Extract the (X, Y) coordinate from the center of the cell holding the provided text.  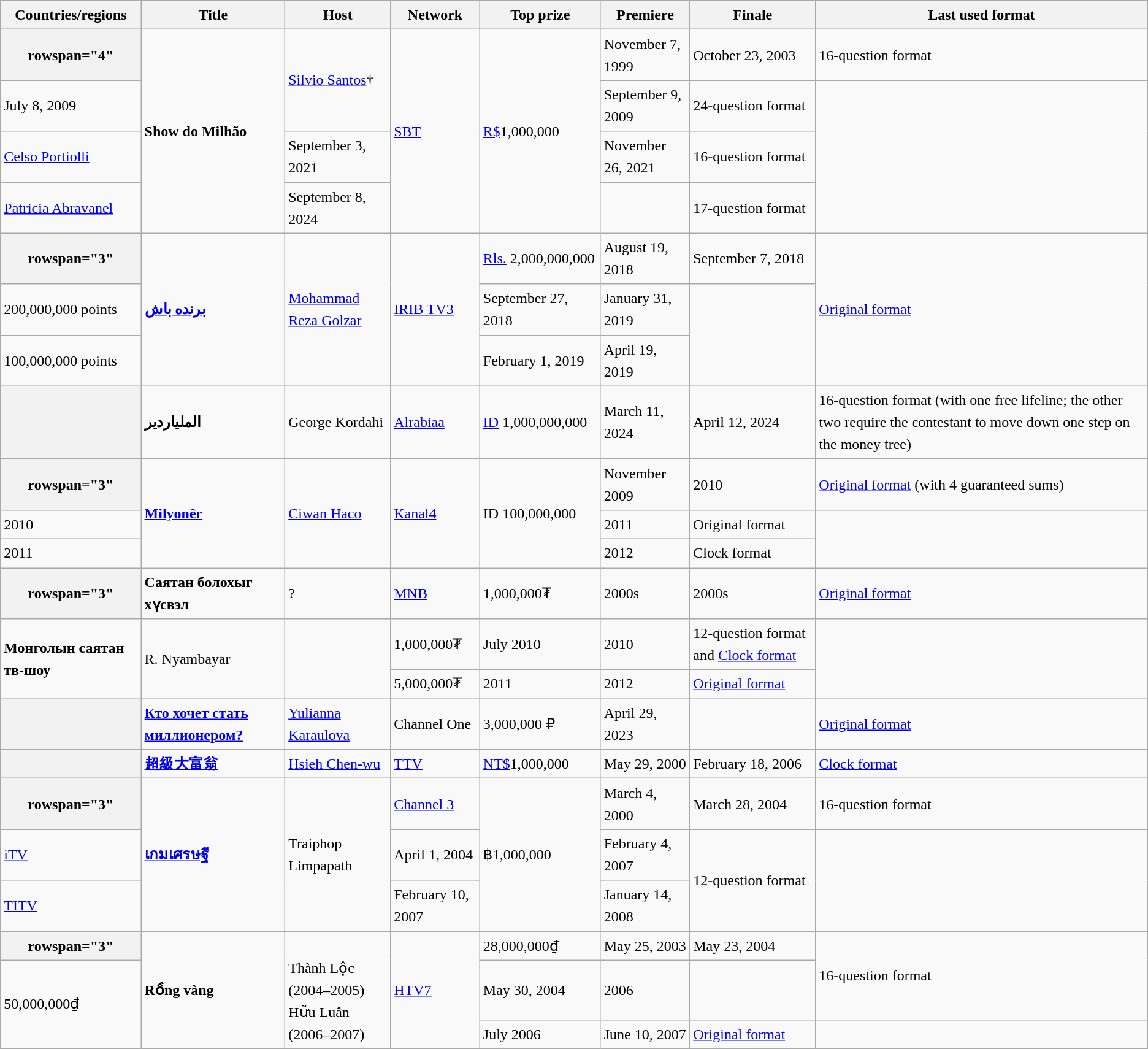
October 23, 2003 (753, 55)
MNB (435, 594)
iTV (71, 855)
March 28, 2004 (753, 804)
Channel One (435, 724)
February 1, 2019 (540, 361)
Монголын саятан тв-шоу (71, 659)
Show do Milhão (213, 131)
May 25, 2003 (645, 946)
July 2006 (540, 1034)
2006 (645, 990)
March 11, 2024 (645, 422)
Alrabiaa (435, 422)
Original format (with 4 guaranteed sums) (981, 485)
3,000,000 ₽ (540, 724)
Ciwan Haco (338, 513)
12-question format (753, 880)
الملياردير (213, 422)
April 29, 2023 (645, 724)
5,000,000₮ (435, 685)
August 19, 2018 (645, 259)
February 18, 2006 (753, 764)
Rls. 2,000,000,000 (540, 259)
July 8, 2009 (71, 106)
Thành Lộc (2004–2005)Hữu Luân (2006–2007) (338, 990)
24-question format (753, 106)
May 23, 2004 (753, 946)
SBT (435, 131)
Traiphop Limpapath (338, 855)
November 7, 1999 (645, 55)
February 10, 2007 (435, 905)
Саятан болохыг хүсвэл (213, 594)
28,000,000₫ (540, 946)
September 8, 2024 (338, 207)
R. Nyambayar (213, 659)
ID 100,000,000 (540, 513)
ID 1,000,000,000 (540, 422)
R$1,000,000 (540, 131)
November 2009 (645, 485)
September 9, 2009 (645, 106)
March 4, 2000 (645, 804)
超級大富翁 (213, 764)
Countries/regions (71, 15)
Title (213, 15)
Кто хочет стать миллионером? (213, 724)
July 2010 (540, 644)
Network (435, 15)
George Kordahi (338, 422)
January 31, 2019 (645, 309)
November 26, 2021 (645, 157)
June 10, 2007 (645, 1034)
Kanal4 (435, 513)
17-question format (753, 207)
เกมเศรษฐี (213, 855)
February 4, 2007 (645, 855)
฿1,000,000 (540, 855)
Silvio Santos† (338, 80)
Patricia Abravanel (71, 207)
? (338, 594)
Premiere (645, 15)
100,000,000 points (71, 361)
May 29, 2000 (645, 764)
September 3, 2021 (338, 157)
12-question format and Clock format (753, 644)
200,000,000 points (71, 309)
HTV7 (435, 990)
Hsieh Chen-wu (338, 764)
September 7, 2018 (753, 259)
May 30, 2004 (540, 990)
برنده باش (213, 309)
50,000,000₫ (71, 1004)
Finale (753, 15)
NT$1,000,000 (540, 764)
IRIB TV3 (435, 309)
Top prize (540, 15)
TITV (71, 905)
Celso Portiolli (71, 157)
Milyonêr (213, 513)
TTV (435, 764)
Yulianna Karaulova (338, 724)
Mohammad Reza Golzar (338, 309)
Last used format (981, 15)
April 19, 2019 (645, 361)
September 27, 2018 (540, 309)
Host (338, 15)
rowspan="4" (71, 55)
January 14, 2008 (645, 905)
Rồng vàng (213, 990)
April 1, 2004 (435, 855)
16-question format (with one free lifeline; the other two require the contestant to move down one step on the money tree) (981, 422)
April 12, 2024 (753, 422)
Channel 3 (435, 804)
